Extract the [X, Y] coordinate from the center of the cell holding the provided text.  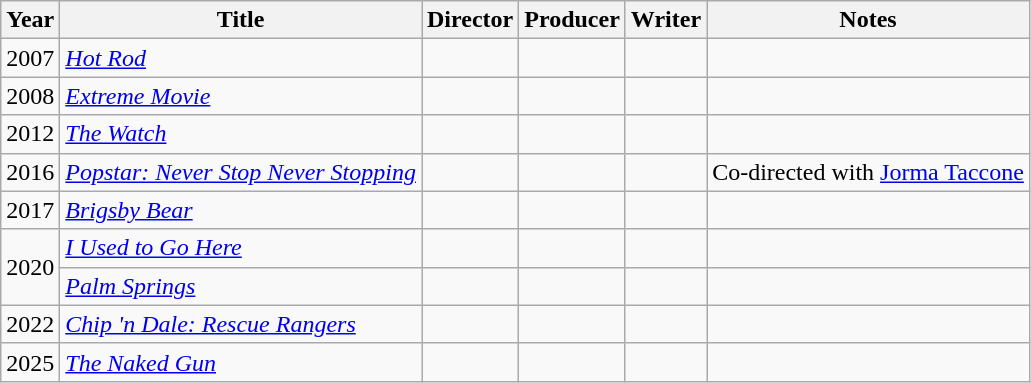
Notes [868, 20]
Brigsby Bear [241, 210]
2008 [30, 96]
The Naked Gun [241, 362]
Palm Springs [241, 286]
Co-directed with Jorma Taccone [868, 172]
2012 [30, 134]
Writer [666, 20]
Hot Rod [241, 58]
2020 [30, 267]
I Used to Go Here [241, 248]
2016 [30, 172]
Producer [572, 20]
2022 [30, 324]
Extreme Movie [241, 96]
Chip 'n Dale: Rescue Rangers [241, 324]
Title [241, 20]
2007 [30, 58]
The Watch [241, 134]
Director [470, 20]
Year [30, 20]
Popstar: Never Stop Never Stopping [241, 172]
2017 [30, 210]
2025 [30, 362]
